Search for the cell housing the specified text and yield its (x, y) center coordinate. 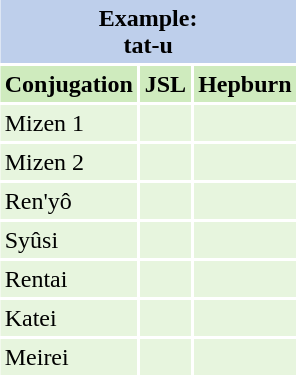
JSL (165, 84)
Rentai (68, 279)
Conjugation (68, 84)
Katei (68, 318)
Ren'yô (68, 201)
Meirei (68, 357)
Hepburn (245, 84)
Syûsi (68, 240)
Example:tat-u (148, 32)
Mizen 2 (68, 162)
Mizen 1 (68, 123)
